Determine the (X, Y) coordinate at the center of the cell enclosing the given text.  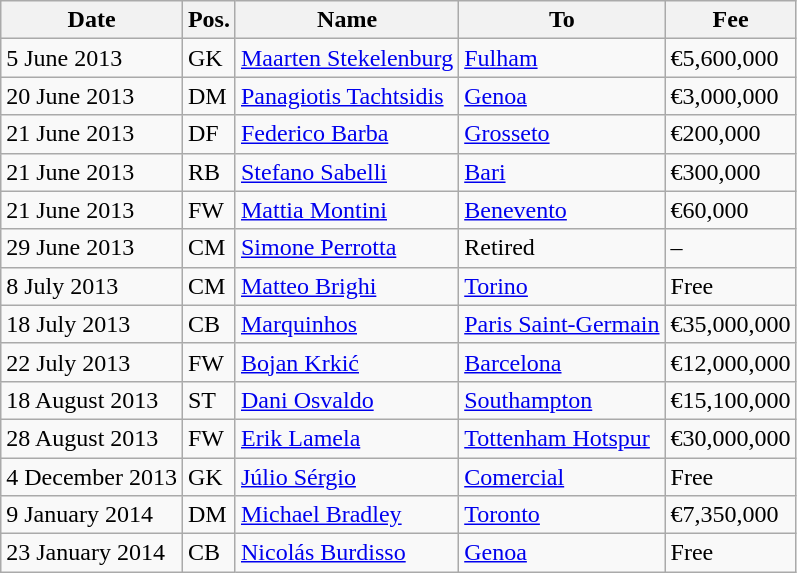
Maarten Stekelenburg (346, 58)
Torino (562, 286)
Fulham (562, 58)
28 August 2013 (92, 438)
Tottenham Hotspur (562, 438)
23 January 2014 (92, 553)
Pos. (208, 20)
Nicolás Burdisso (346, 553)
Southampton (562, 400)
Erik Lamela (346, 438)
22 July 2013 (92, 362)
€300,000 (730, 172)
€7,350,000 (730, 515)
To (562, 20)
Comercial (562, 477)
Michael Bradley (346, 515)
Federico Barba (346, 134)
Matteo Brighi (346, 286)
Paris Saint-Germain (562, 324)
Bojan Krkić (346, 362)
9 January 2014 (92, 515)
€15,100,000 (730, 400)
Toronto (562, 515)
€3,000,000 (730, 96)
18 July 2013 (92, 324)
Name (346, 20)
Júlio Sérgio (346, 477)
18 August 2013 (92, 400)
€5,600,000 (730, 58)
– (730, 248)
Bari (562, 172)
5 June 2013 (92, 58)
Fee (730, 20)
8 July 2013 (92, 286)
Date (92, 20)
Retired (562, 248)
ST (208, 400)
Simone Perrotta (346, 248)
Benevento (562, 210)
Barcelona (562, 362)
Grosseto (562, 134)
€30,000,000 (730, 438)
29 June 2013 (92, 248)
€200,000 (730, 134)
Panagiotis Tachtsidis (346, 96)
20 June 2013 (92, 96)
Stefano Sabelli (346, 172)
RB (208, 172)
Dani Osvaldo (346, 400)
Marquinhos (346, 324)
DF (208, 134)
Mattia Montini (346, 210)
€60,000 (730, 210)
4 December 2013 (92, 477)
€35,000,000 (730, 324)
€12,000,000 (730, 362)
